Detect which cell encompasses the target text, then output its [x, y] center coordinate. 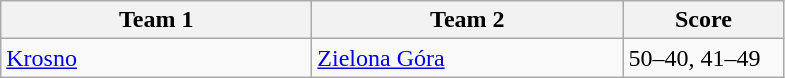
Krosno [156, 58]
Team 2 [468, 20]
Score [704, 20]
50–40, 41–49 [704, 58]
Team 1 [156, 20]
Zielona Góra [468, 58]
